Identify which cell holds the provided text, then report its [x, y] central coordinate. 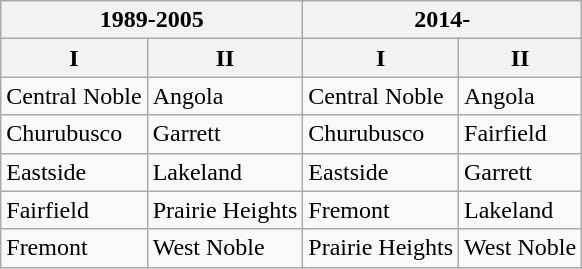
2014- [442, 20]
1989-2005 [152, 20]
